Scan for the cell matching the given text and deliver its [X, Y] coordinate at center. 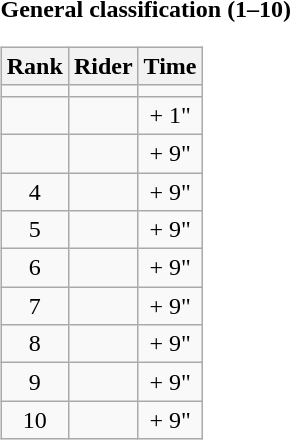
+ 1" [170, 115]
5 [34, 230]
4 [34, 191]
7 [34, 306]
10 [34, 420]
Rider [103, 66]
Rank [34, 66]
8 [34, 344]
9 [34, 382]
Time [170, 66]
6 [34, 268]
